Detect which cell encompasses the target text, then output its [x, y] center coordinate. 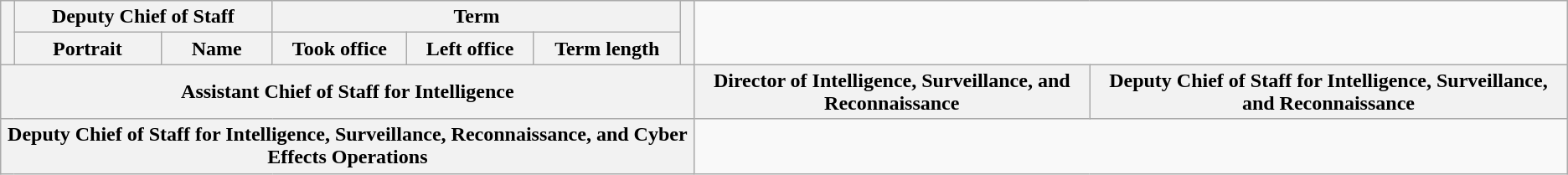
Deputy Chief of Staff for Intelligence, Surveillance, and Reconnaissance [1328, 92]
Took office [339, 49]
Name [216, 49]
Director of Intelligence, Surveillance, and Reconnaissance [892, 92]
Left office [471, 49]
Deputy Chief of Staff for Intelligence, Surveillance, Reconnaissance, and Cyber Effects Operations [348, 146]
Term [477, 17]
Assistant Chief of Staff for Intelligence [348, 92]
Deputy Chief of Staff [144, 17]
Portrait [88, 49]
Term length [606, 49]
